Find where the given text appears and provide that cell's center as (X, Y) coordinate. 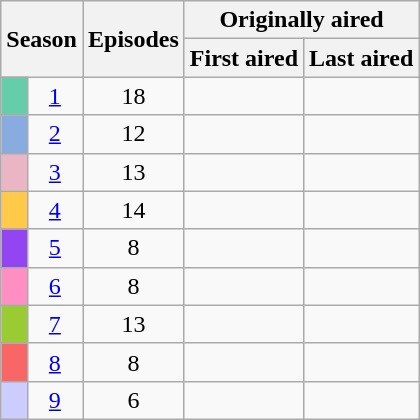
9 (54, 400)
Last aired (362, 58)
1 (54, 96)
5 (54, 248)
7 (54, 324)
18 (133, 96)
Episodes (133, 39)
2 (54, 134)
First aired (244, 58)
Season (42, 39)
14 (133, 210)
12 (133, 134)
Originally aired (302, 20)
4 (54, 210)
3 (54, 172)
